Identify which cell holds the provided text, then report its (X, Y) central coordinate. 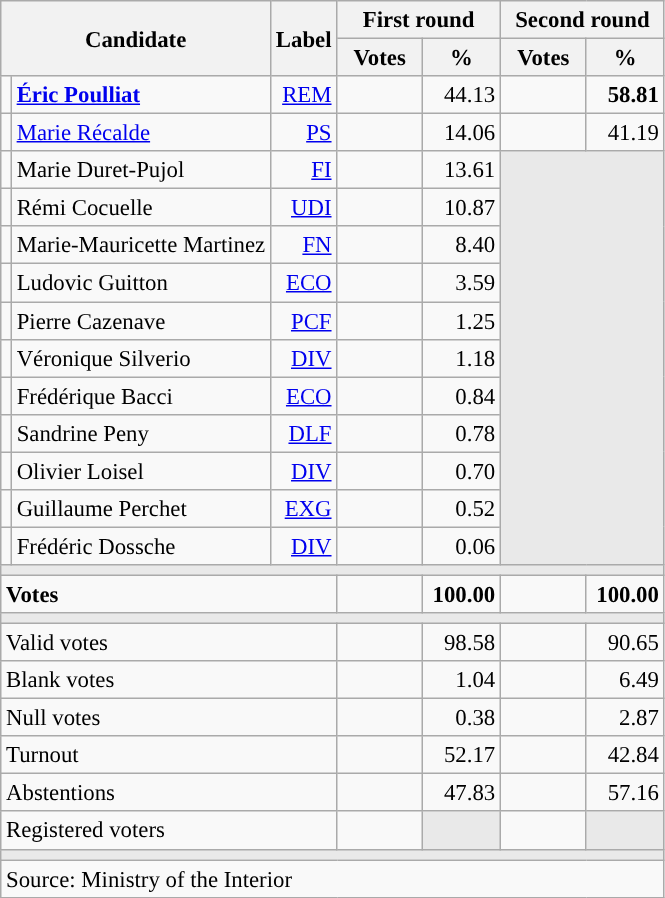
98.58 (461, 643)
Olivier Loisel (140, 471)
FN (304, 245)
10.87 (461, 208)
PCF (304, 321)
Frédéric Dossche (140, 546)
Candidate (136, 38)
0.78 (461, 433)
Registered voters (169, 831)
Pierre Cazenave (140, 321)
UDI (304, 208)
Éric Poulliat (140, 95)
Marie Duret-Pujol (140, 170)
REM (304, 95)
EXG (304, 509)
Marie-Mauricette Martinez (140, 245)
Second round (583, 20)
0.84 (461, 396)
Sandrine Peny (140, 433)
42.84 (625, 755)
1.25 (461, 321)
Ludovic Guitton (140, 283)
FI (304, 170)
Turnout (169, 755)
90.65 (625, 643)
0.70 (461, 471)
1.04 (461, 680)
8.40 (461, 245)
Véronique Silverio (140, 358)
0.52 (461, 509)
41.19 (625, 133)
Blank votes (169, 680)
57.16 (625, 793)
13.61 (461, 170)
First round (419, 20)
Rémi Cocuelle (140, 208)
0.06 (461, 546)
1.18 (461, 358)
Frédérique Bacci (140, 396)
Null votes (169, 718)
6.49 (625, 680)
14.06 (461, 133)
Label (304, 38)
58.81 (625, 95)
44.13 (461, 95)
2.87 (625, 718)
PS (304, 133)
47.83 (461, 793)
Guillaume Perchet (140, 509)
Valid votes (169, 643)
Source: Ministry of the Interior (332, 879)
3.59 (461, 283)
52.17 (461, 755)
Marie Récalde (140, 133)
Abstentions (169, 793)
DLF (304, 433)
0.38 (461, 718)
